Find where the given text appears and provide that cell's center as (X, Y) coordinate. 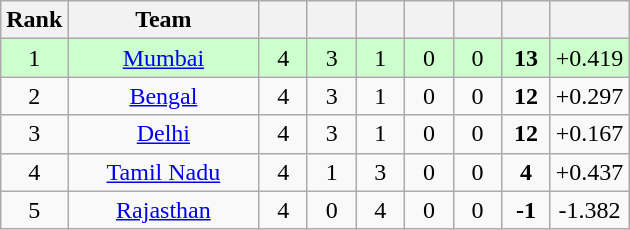
Team (164, 20)
Tamil Nadu (164, 172)
Bengal (164, 96)
2 (34, 96)
+0.167 (590, 134)
13 (526, 58)
+0.437 (590, 172)
Mumbai (164, 58)
Delhi (164, 134)
-1.382 (590, 210)
+0.297 (590, 96)
Rajasthan (164, 210)
-1 (526, 210)
5 (34, 210)
Rank (34, 20)
+0.419 (590, 58)
